Locate the cell with the specified text and output its (x, y) center coordinate. 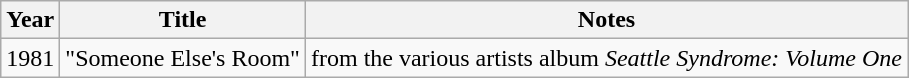
Notes (606, 20)
"Someone Else's Room" (183, 58)
1981 (30, 58)
from the various artists album Seattle Syndrome: Volume One (606, 58)
Title (183, 20)
Year (30, 20)
